Extract the (X, Y) coordinate from the center of the cell holding the provided text.  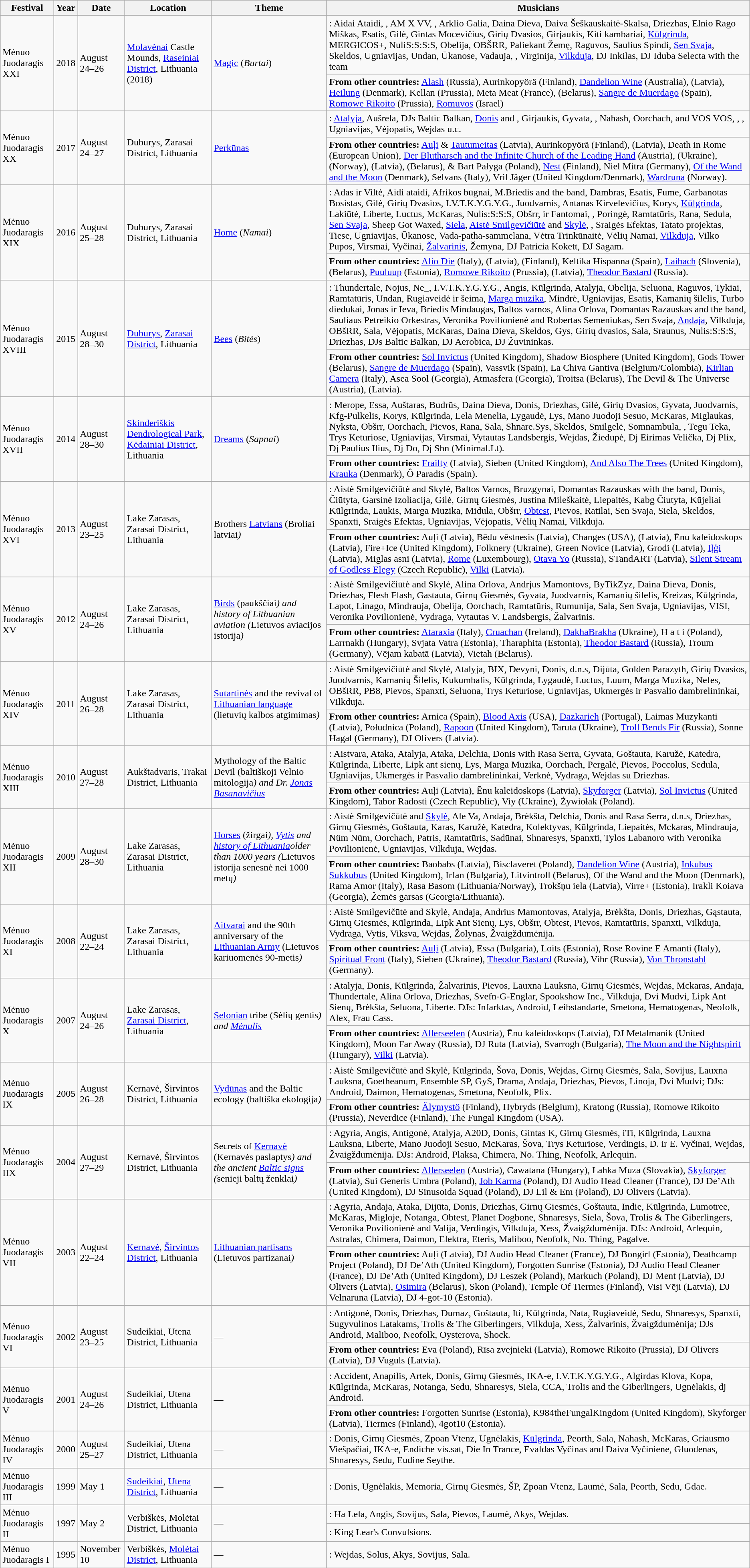
Festival (27, 8)
Mėnuo Juodaragis VII (27, 1252)
1999 (66, 1486)
Mėnuo Juodaragis X (27, 1020)
2016 (66, 232)
Theme (269, 8)
Mėnuo Juodaragis IX (27, 1094)
Mėnuo Juodaragis IIX (27, 1162)
Magic (Burtai) (269, 63)
2000 (66, 1449)
Mėnuo Juodaragis I (27, 1554)
Year (66, 8)
Mėnuo Juodaragis XVI (27, 529)
: King Lear's Convulsions. (538, 1532)
Mėnuo Juodaragis XX (27, 148)
Mėnuo Juodaragis XVII (27, 439)
Skinderiškis Dendrological Park, Kėdainiai District, Lithuania (168, 439)
2003 (66, 1252)
Lithuanian partisans (Lietuvos partizanai) (269, 1252)
: Wejdas, Solus, Akys, Sovijus, Sala. (538, 1554)
Horses (žirgai), Vytis and history of Lithuaniaolder than 1000 years (Lietuvos istorija senesnė nei 1000 metų) (269, 856)
2001 (66, 1400)
Selonian tribe (Sėlių gentis) and Mėnulis (269, 1020)
Perkūnas (269, 148)
: Ha Lela, Angis, Sovijus, Sala, Pievos, Laumė, Akys, Wejdas. (538, 1514)
2013 (66, 529)
Mėnuo Juodaragis IV (27, 1449)
Molavėnai Castle Mounds, Raseiniai District, Lithuania (2018) (168, 63)
Mėnuo Juodaragis III (27, 1486)
Birds (paukščiai) and history of Lithuanian aviation (Lietuvos aviacijos istorija) (269, 619)
1997 (66, 1523)
2004 (66, 1162)
From other countries: Eva (Poland), Rīsa zvejnieki (Latvia), Romowe Rikoito (Prussia), DJ Olivers (Latvia), DJ Vuguls (Latvia). (538, 1355)
Mythology of the Baltic Devil (baltiškoji Velnio mitologija) and Dr. Jonas Basanavičius (269, 778)
From other countries: Forgotten Sunrise (Estonia), K984theFungalKingdom (United Kingdom), Skyforger (Latvia), Tiermes (Finland), 4got10 (Estonia). (538, 1418)
Sutartinės and the revival of Lithuanian language (lietuvių kalbos atgimimas) (269, 704)
Date (101, 8)
Mėnuo Juodaragis XV (27, 619)
2017 (66, 148)
August 25–27 (101, 1449)
May 2 (101, 1523)
2014 (66, 439)
2009 (66, 856)
Mėnuo Juodaragis V (27, 1400)
Location (168, 8)
Bees (Bitės) (269, 338)
August 27–28 (101, 778)
2002 (66, 1337)
Mėnuo Juodaragis XIV (27, 704)
Mėnuo Juodaragis XIX (27, 232)
August 25–28 (101, 232)
2012 (66, 619)
2015 (66, 338)
Mėnuo Juodaragis II (27, 1523)
August 27–29 (101, 1162)
Aitvarai and the 90th anniversary of the Lithuanian Army (Lietuvos kariuomenės 90-metis) (269, 941)
Aukštadvaris, Trakai District, Lithuania (168, 778)
Dreams (Sapnai) (269, 439)
Mėnuo Juodaragis XXI (27, 63)
Vydūnas and the Baltic ecology (baltiška ekologija) (269, 1094)
Mėnuo Juodaragis XII (27, 856)
: Atalyja, Aušrela, DJs Baltic Balkan, Donis and , Girjaukis, Gyvata, , Nahash, Oorchach, and VOS VOS, , , Ugniavijas, Vėjopatis, Wejdas u.c. (538, 124)
2008 (66, 941)
2010 (66, 778)
1995 (66, 1554)
November 10 (101, 1554)
2007 (66, 1020)
Mėnuo Juodaragis XVIII (27, 338)
2005 (66, 1094)
2011 (66, 704)
2018 (66, 63)
Mėnuo Juodaragis XI (27, 941)
May 1 (101, 1486)
Musicians (538, 8)
August 24–27 (101, 148)
From other countries: Frailty (Latvia), Sieben (United Kingdom), And Also The Trees (United Kingdom), Krauka (Denmark), Ô Paradis (Spain). (538, 468)
Brothers Latvians (Broliai latviai) (269, 529)
: Donis, Ugnėlakis, Memoria, Girnų Giesmės, ŠP, Zpoan Vtenz, Laumė, Sala, Peorth, Sedu, Gdae. (538, 1486)
Home (Namai) (269, 232)
Mėnuo Juodaragis XIII (27, 778)
Secrets of Kernavė (Kernavės paslaptys) and the ancient Baltic signs (senieji baltų ženklai) (269, 1162)
Mėnuo Juodaragis VI (27, 1337)
